Return the (X, Y) coordinate for the center point of the cell that contains the specified text.  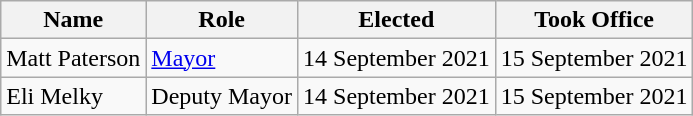
Name (74, 20)
Took Office (594, 20)
Role (222, 20)
Elected (397, 20)
Eli Melky (74, 96)
Matt Paterson (74, 58)
Mayor (222, 58)
Deputy Mayor (222, 96)
